Return [x, y] of the center of cell containing provided text 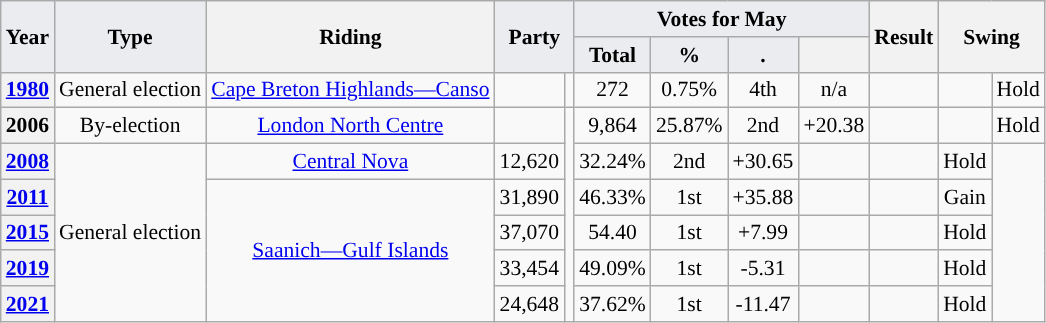
12,620 [530, 162]
31,890 [530, 197]
By-election [130, 126]
2006 [28, 126]
Gain [964, 197]
. [764, 55]
4th [764, 90]
Saanich—Gulf Islands [350, 250]
+20.38 [834, 126]
Votes for May [722, 19]
46.33% [612, 197]
Party [535, 36]
-5.31 [764, 269]
2019 [28, 269]
Central Nova [350, 162]
+30.65 [764, 162]
Riding [350, 36]
24,648 [530, 304]
0.75% [690, 90]
25.87% [690, 126]
37,070 [530, 233]
54.40 [612, 233]
272 [612, 90]
2008 [28, 162]
2021 [28, 304]
-11.47 [764, 304]
% [690, 55]
+7.99 [764, 233]
Cape Breton Highlands—Canso [350, 90]
Type [130, 36]
1980 [28, 90]
2011 [28, 197]
Result [904, 36]
49.09% [612, 269]
33,454 [530, 269]
9,864 [612, 126]
37.62% [612, 304]
Swing [992, 36]
Total [612, 55]
32.24% [612, 162]
London North Centre [350, 126]
2015 [28, 233]
Year [28, 36]
+35.88 [764, 197]
n/a [834, 90]
